Provide the [x, y] coordinate of the cell's center where the given text is located.  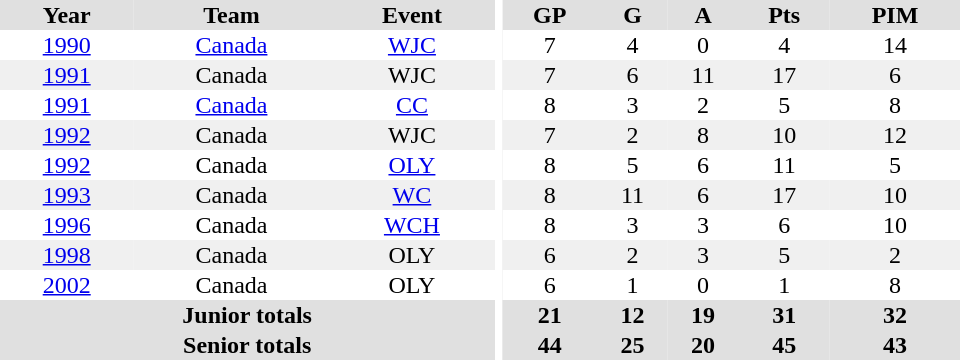
Pts [784, 15]
21 [550, 315]
25 [632, 345]
14 [895, 45]
1996 [66, 225]
Junior totals [247, 315]
43 [895, 345]
20 [704, 345]
Event [412, 15]
32 [895, 315]
GP [550, 15]
Year [66, 15]
31 [784, 315]
19 [704, 315]
A [704, 15]
Team [231, 15]
WCH [412, 225]
1993 [66, 195]
2002 [66, 285]
G [632, 15]
Senior totals [247, 345]
45 [784, 345]
1990 [66, 45]
1998 [66, 255]
WC [412, 195]
44 [550, 345]
CC [412, 105]
PIM [895, 15]
